Output the [X, Y] coordinate of the center of the cell containing the given text.  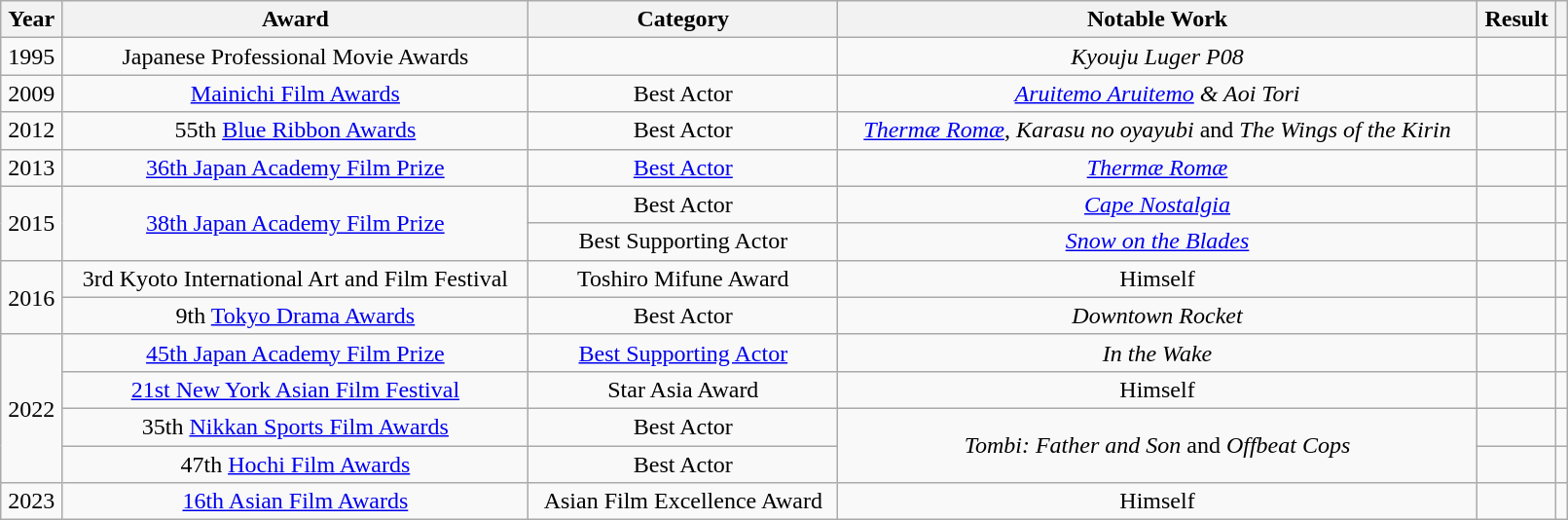
21st New York Asian Film Festival [296, 390]
Cape Nostalgia [1158, 204]
Tombi: Father and Son and Offbeat Cops [1158, 445]
In the Wake [1158, 353]
Category [683, 19]
38th Japan Academy Film Prize [296, 223]
Asian Film Excellence Award [683, 501]
2013 [31, 167]
Kyouju Luger P08 [1158, 56]
Star Asia Award [683, 390]
9th Tokyo Drama Awards [296, 316]
2009 [31, 93]
Aruitemo Aruitemo & Aoi Tori [1158, 93]
45th Japan Academy Film Prize [296, 353]
2012 [31, 130]
Result [1516, 19]
Toshiro Mifune Award [683, 279]
47th Hochi Film Awards [296, 464]
2016 [31, 297]
Snow on the Blades [1158, 241]
1995 [31, 56]
35th Nikkan Sports Film Awards [296, 427]
Thermæ Romæ [1158, 167]
2023 [31, 501]
2022 [31, 408]
Year [31, 19]
3rd Kyoto International Art and Film Festival [296, 279]
Thermæ Romæ, Karasu no oyayubi and The Wings of the Kirin [1158, 130]
36th Japan Academy Film Prize [296, 167]
55th Blue Ribbon Awards [296, 130]
Mainichi Film Awards [296, 93]
Downtown Rocket [1158, 316]
2015 [31, 223]
Notable Work [1158, 19]
16th Asian Film Awards [296, 501]
Award [296, 19]
Japanese Professional Movie Awards [296, 56]
